Detect which cell encompasses the target text, then output its (X, Y) center coordinate. 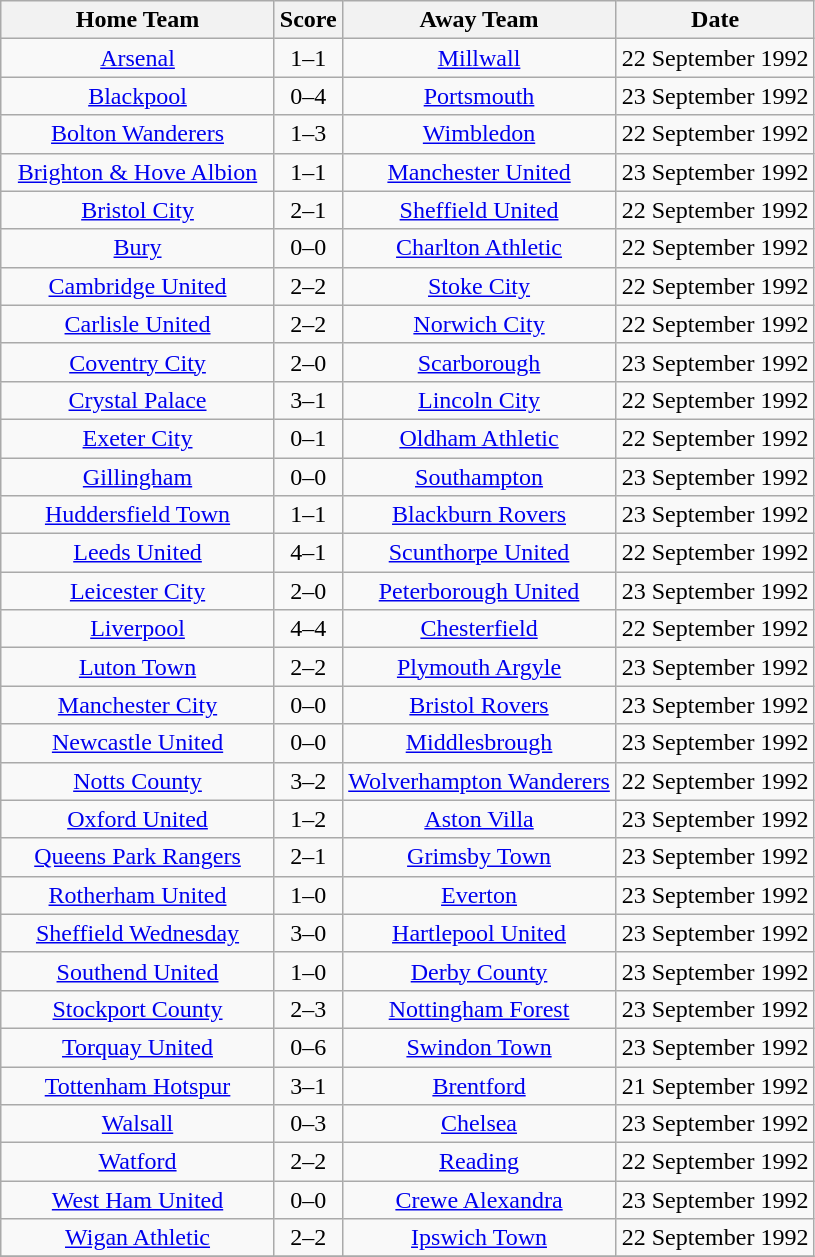
0–1 (308, 438)
Wigan Athletic (138, 1238)
Lincoln City (479, 400)
4–1 (308, 553)
Everton (479, 895)
4–4 (308, 629)
1–2 (308, 819)
Ipswich Town (479, 1238)
Manchester United (479, 172)
Luton Town (138, 667)
Bristol City (138, 210)
Carlisle United (138, 324)
0–6 (308, 1047)
Watford (138, 1162)
Wolverhampton Wanderers (479, 781)
Crewe Alexandra (479, 1200)
0–4 (308, 96)
Brentford (479, 1085)
Oldham Athletic (479, 438)
Manchester City (138, 705)
Chesterfield (479, 629)
Plymouth Argyle (479, 667)
Hartlepool United (479, 933)
Newcastle United (138, 743)
Tottenham Hotspur (138, 1085)
Huddersfield Town (138, 515)
Peterborough United (479, 591)
Exeter City (138, 438)
21 September 1992 (716, 1085)
Norwich City (479, 324)
Cambridge United (138, 286)
Bristol Rovers (479, 705)
Chelsea (479, 1124)
2–3 (308, 1009)
Score (308, 20)
Leeds United (138, 553)
0–3 (308, 1124)
Brighton & Hove Albion (138, 172)
Rotherham United (138, 895)
Liverpool (138, 629)
Grimsby Town (479, 857)
Oxford United (138, 819)
3–2 (308, 781)
Torquay United (138, 1047)
Coventry City (138, 362)
Home Team (138, 20)
Scarborough (479, 362)
Blackpool (138, 96)
West Ham United (138, 1200)
Date (716, 20)
Southend United (138, 971)
Scunthorpe United (479, 553)
Aston Villa (479, 819)
Sheffield Wednesday (138, 933)
Crystal Palace (138, 400)
Swindon Town (479, 1047)
Arsenal (138, 58)
Leicester City (138, 591)
Walsall (138, 1124)
Notts County (138, 781)
Sheffield United (479, 210)
Middlesbrough (479, 743)
Derby County (479, 971)
Reading (479, 1162)
Stockport County (138, 1009)
Blackburn Rovers (479, 515)
Southampton (479, 477)
Millwall (479, 58)
Away Team (479, 20)
3–0 (308, 933)
Stoke City (479, 286)
Charlton Athletic (479, 248)
1–3 (308, 134)
Wimbledon (479, 134)
Bury (138, 248)
Queens Park Rangers (138, 857)
Nottingham Forest (479, 1009)
Gillingham (138, 477)
Bolton Wanderers (138, 134)
Portsmouth (479, 96)
